Return the [x, y] coordinate for the center point of the cell that contains the specified text.  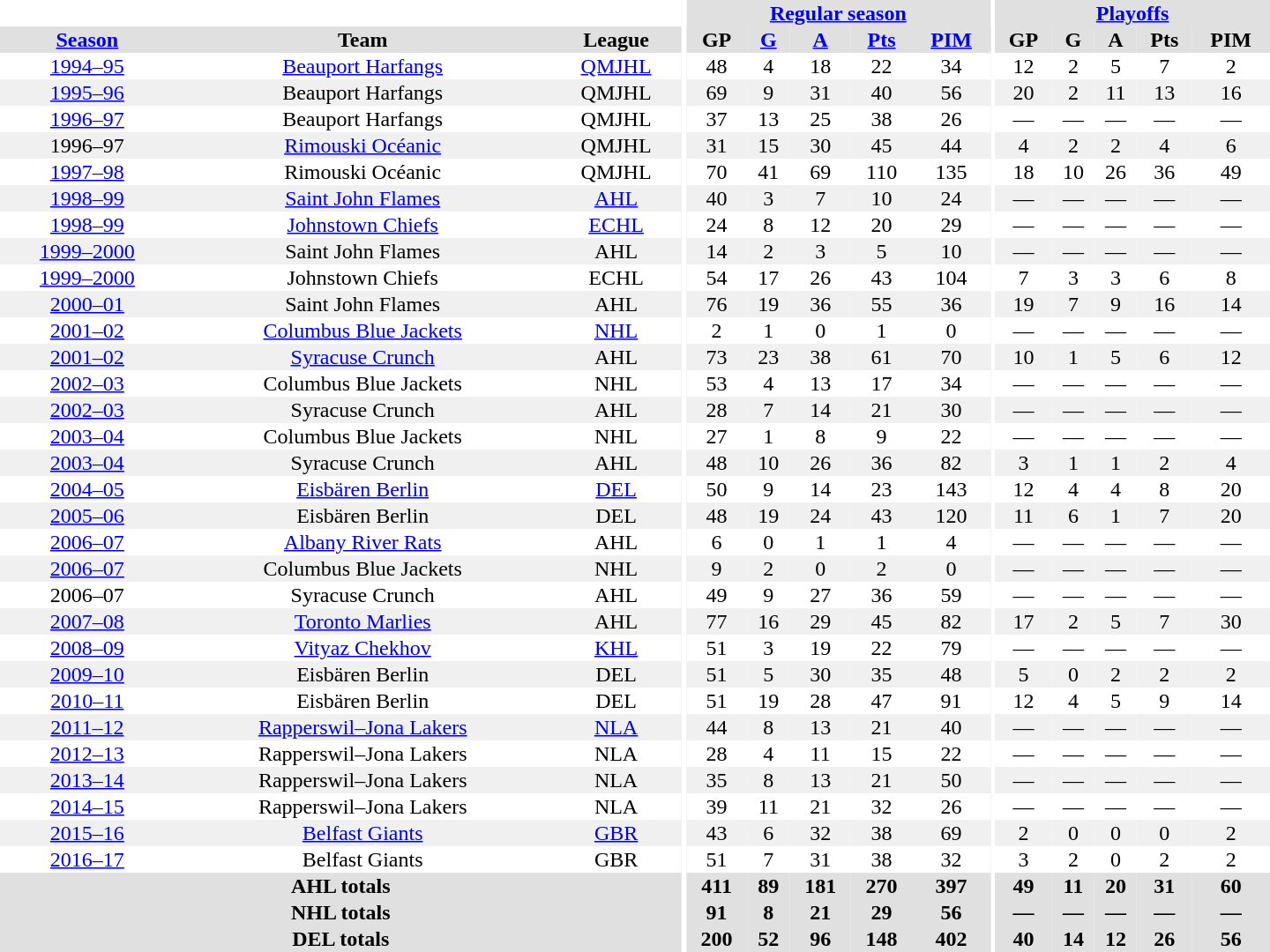
47 [882, 701]
2004–05 [87, 489]
39 [716, 807]
120 [951, 516]
53 [716, 383]
Vityaz Chekhov [363, 648]
2013–14 [87, 780]
Toronto Marlies [363, 621]
25 [820, 119]
397 [951, 886]
270 [882, 886]
200 [716, 939]
2014–15 [87, 807]
Playoffs [1132, 13]
61 [882, 357]
96 [820, 939]
1994–95 [87, 66]
2005–06 [87, 516]
411 [716, 886]
2012–13 [87, 754]
148 [882, 939]
104 [951, 278]
89 [768, 886]
AHL totals [340, 886]
135 [951, 172]
DEL totals [340, 939]
1997–98 [87, 172]
143 [951, 489]
59 [951, 595]
Albany River Rats [363, 542]
55 [882, 304]
76 [716, 304]
52 [768, 939]
2011–12 [87, 727]
2009–10 [87, 674]
2016–17 [87, 859]
181 [820, 886]
41 [768, 172]
2008–09 [87, 648]
60 [1231, 886]
League [616, 40]
KHL [616, 648]
NHL totals [340, 912]
2007–08 [87, 621]
Season [87, 40]
73 [716, 357]
2015–16 [87, 833]
Regular season [838, 13]
54 [716, 278]
402 [951, 939]
Team [363, 40]
77 [716, 621]
79 [951, 648]
1995–96 [87, 93]
2000–01 [87, 304]
2010–11 [87, 701]
37 [716, 119]
110 [882, 172]
